Capture the cell that displays the provided text and extract its [X, Y] central coordinate. 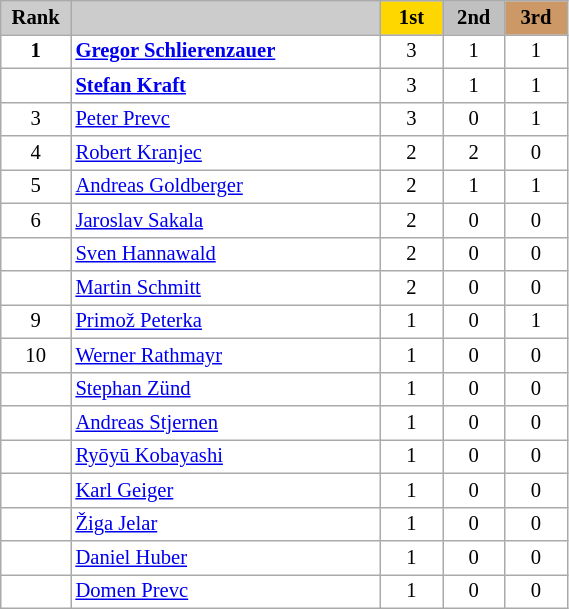
Karl Geiger [225, 490]
Rank [36, 17]
Stefan Kraft [225, 85]
9 [36, 321]
Domen Prevc [225, 591]
Sven Hannawald [225, 254]
Stephan Zünd [225, 389]
Martin Schmitt [225, 287]
Peter Prevc [225, 119]
Jaroslav Sakala [225, 220]
2nd [474, 17]
Andreas Goldberger [225, 186]
Gregor Schlierenzauer [225, 51]
Werner Rathmayr [225, 355]
3rd [536, 17]
Daniel Huber [225, 557]
6 [36, 220]
Primož Peterka [225, 321]
5 [36, 186]
Ryōyū Kobayashi [225, 456]
Robert Kranjec [225, 153]
Andreas Stjernen [225, 423]
Žiga Jelar [225, 524]
4 [36, 153]
1st [411, 17]
10 [36, 355]
